Return [X, Y] of the center of cell containing provided text 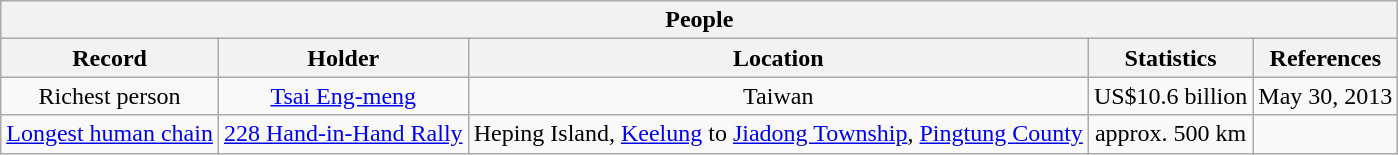
May 30, 2013 [1326, 96]
Taiwan [778, 96]
Holder [343, 58]
228 Hand-in-Hand Rally [343, 134]
Record [110, 58]
Tsai Eng-meng [343, 96]
Richest person [110, 96]
Statistics [1170, 58]
US$10.6 billion [1170, 96]
Location [778, 58]
Longest human chain [110, 134]
People [700, 20]
Heping Island, Keelung to Jiadong Township, Pingtung County [778, 134]
References [1326, 58]
approx. 500 km [1170, 134]
